Detect which cell encompasses the target text, then output its [X, Y] center coordinate. 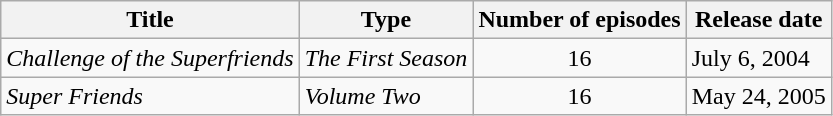
July 6, 2004 [758, 58]
Volume Two [386, 96]
May 24, 2005 [758, 96]
The First Season [386, 58]
Number of episodes [580, 20]
Type [386, 20]
Release date [758, 20]
Challenge of the Superfriends [150, 58]
Title [150, 20]
Super Friends [150, 96]
